Capture the cell that displays the provided text and extract its [x, y] central coordinate. 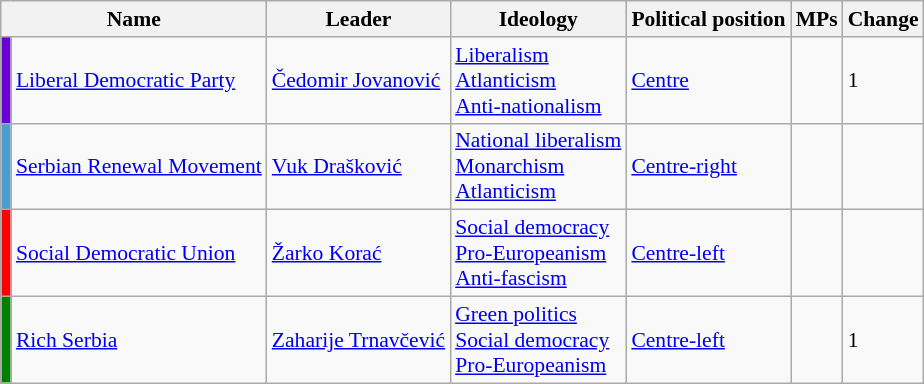
Serbian Renewal Movement [139, 166]
Name [134, 19]
Ideology [538, 19]
Political position [708, 19]
Liberal Democratic Party [139, 80]
Change [884, 19]
Centre [708, 80]
Žarko Korać [358, 254]
Leader [358, 19]
LiberalismAtlanticismAnti-nationalism [538, 80]
MPs [817, 19]
Social democracyPro-EuropeanismAnti-fascism [538, 254]
Čedomir Jovanović [358, 80]
Rich Serbia [139, 340]
National liberalismMonarchismAtlanticism [538, 166]
Zaharije Trnavčević [358, 340]
Vuk Drašković [358, 166]
Green politicsSocial democracyPro-Europeanism [538, 340]
Centre-right [708, 166]
Social Democratic Union [139, 254]
